Return (x, y) of the center of cell containing provided text 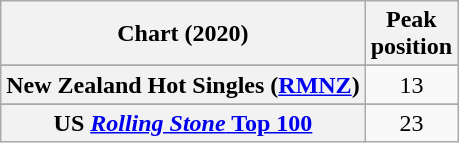
Chart (2020) (183, 34)
Peakposition (411, 34)
13 (411, 85)
New Zealand Hot Singles (RMNZ) (183, 85)
US Rolling Stone Top 100 (183, 123)
23 (411, 123)
